Find where the given text appears and provide that cell's center as (x, y) coordinate. 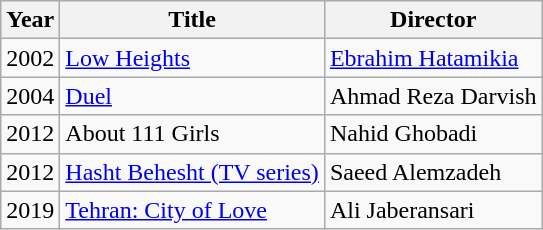
Director (433, 20)
Title (192, 20)
Ali Jaberansari (433, 210)
Ebrahim Hatamikia (433, 58)
Ahmad Reza Darvish (433, 96)
Low Heights (192, 58)
Hasht Behesht (TV series) (192, 172)
2019 (30, 210)
Saeed Alemzadeh (433, 172)
Tehran: City of Love (192, 210)
Year (30, 20)
About 111 Girls (192, 134)
2002 (30, 58)
2004 (30, 96)
Nahid Ghobadi (433, 134)
Duel (192, 96)
